From the cell containing the given text, extract its center point as (x, y) coordinate. 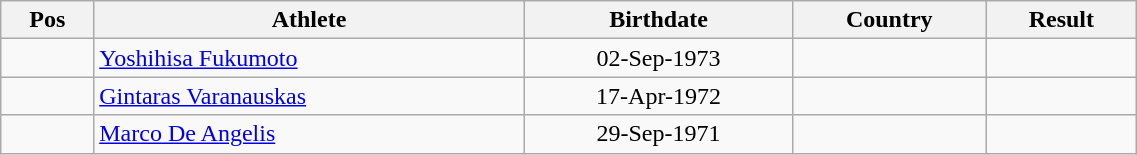
Marco De Angelis (310, 134)
Gintaras Varanauskas (310, 96)
Athlete (310, 20)
Birthdate (658, 20)
29-Sep-1971 (658, 134)
Country (890, 20)
Yoshihisa Fukumoto (310, 58)
Result (1062, 20)
Pos (48, 20)
17-Apr-1972 (658, 96)
02-Sep-1973 (658, 58)
